Locate the cell with the specified text and output its (x, y) center coordinate. 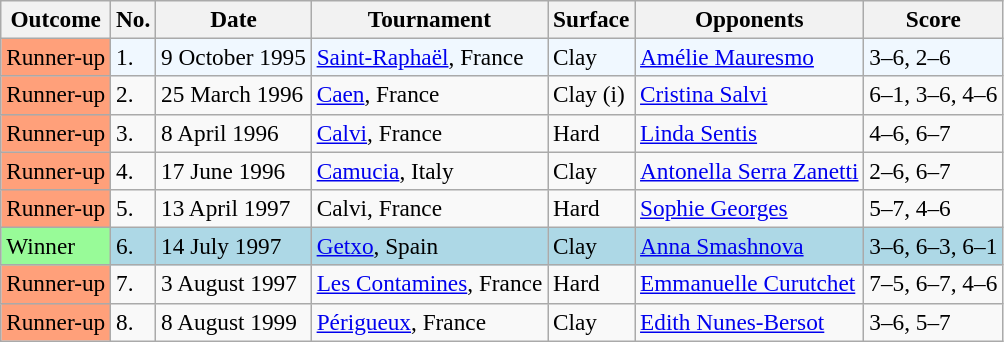
2–6, 6–7 (934, 170)
2. (134, 95)
Tournament (429, 19)
13 April 1997 (234, 208)
3–6, 5–7 (934, 322)
Saint-Raphaël, France (429, 57)
No. (134, 19)
3–6, 2–6 (934, 57)
3. (134, 133)
8. (134, 322)
4. (134, 170)
6–1, 3–6, 4–6 (934, 95)
17 June 1996 (234, 170)
Camucia, Italy (429, 170)
9 October 1995 (234, 57)
5–7, 4–6 (934, 208)
Getxo, Spain (429, 246)
Score (934, 19)
Outcome (56, 19)
Date (234, 19)
14 July 1997 (234, 246)
Anna Smashnova (750, 246)
Cristina Salvi (750, 95)
Périgueux, France (429, 322)
7–5, 6–7, 4–6 (934, 284)
Les Contamines, France (429, 284)
7. (134, 284)
25 March 1996 (234, 95)
3 August 1997 (234, 284)
Winner (56, 246)
Edith Nunes-Bersot (750, 322)
8 August 1999 (234, 322)
Antonella Serra Zanetti (750, 170)
Clay (i) (592, 95)
Emmanuelle Curutchet (750, 284)
3–6, 6–3, 6–1 (934, 246)
Surface (592, 19)
1. (134, 57)
Caen, France (429, 95)
4–6, 6–7 (934, 133)
Opponents (750, 19)
6. (134, 246)
Linda Sentis (750, 133)
5. (134, 208)
Sophie Georges (750, 208)
Amélie Mauresmo (750, 57)
8 April 1996 (234, 133)
